Capture the cell that displays the provided text and extract its (x, y) central coordinate. 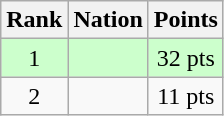
11 pts (186, 96)
Rank (34, 20)
Nation (108, 20)
1 (34, 58)
Points (186, 20)
2 (34, 96)
32 pts (186, 58)
